Identify which cell holds the provided text, then report its [x, y] central coordinate. 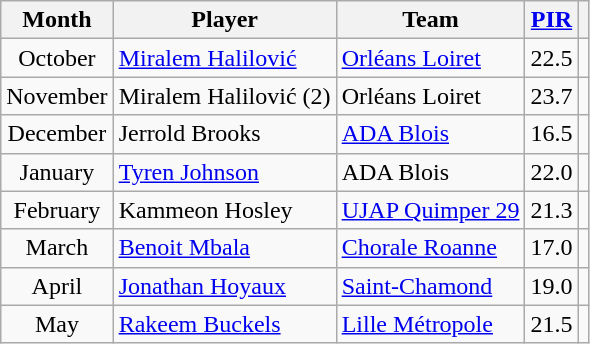
November [57, 96]
January [57, 172]
October [57, 58]
22.5 [552, 58]
21.3 [552, 210]
Miralem Halilović [224, 58]
April [57, 286]
Benoit Mbala [224, 248]
Saint-Chamond [430, 286]
Month [57, 20]
23.7 [552, 96]
Kammeon Hosley [224, 210]
Jonathan Hoyaux [224, 286]
Jerrold Brooks [224, 134]
17.0 [552, 248]
Player [224, 20]
May [57, 324]
Miralem Halilović (2) [224, 96]
March [57, 248]
February [57, 210]
Tyren Johnson [224, 172]
PIR [552, 20]
22.0 [552, 172]
16.5 [552, 134]
Lille Métropole [430, 324]
December [57, 134]
19.0 [552, 286]
21.5 [552, 324]
UJAP Quimper 29 [430, 210]
Rakeem Buckels [224, 324]
Team [430, 20]
Chorale Roanne [430, 248]
